Capture the cell that displays the provided text and extract its (X, Y) central coordinate. 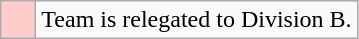
Team is relegated to Division B. (196, 20)
